For the text-containing cell, return its midpoint in [X, Y] coordinate format. 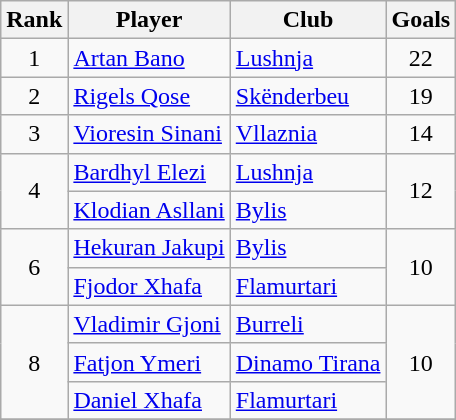
Rank [34, 20]
Player [149, 20]
Dinamo Tirana [308, 362]
4 [34, 191]
Daniel Xhafa [149, 400]
8 [34, 362]
Skënderbeu [308, 96]
12 [421, 191]
Goals [421, 20]
Artan Bano [149, 58]
19 [421, 96]
Klodian Asllani [149, 210]
2 [34, 96]
3 [34, 134]
Fatjon Ymeri [149, 362]
Vladimir Gjoni [149, 324]
Vllaznia [308, 134]
14 [421, 134]
Hekuran Jakupi [149, 248]
6 [34, 267]
Vioresin Sinani [149, 134]
1 [34, 58]
Burreli [308, 324]
22 [421, 58]
Rigels Qose [149, 96]
Club [308, 20]
Bardhyl Elezi [149, 172]
Fjodor Xhafa [149, 286]
